Return the (x, y) coordinate for the center point of the cell that contains the specified text.  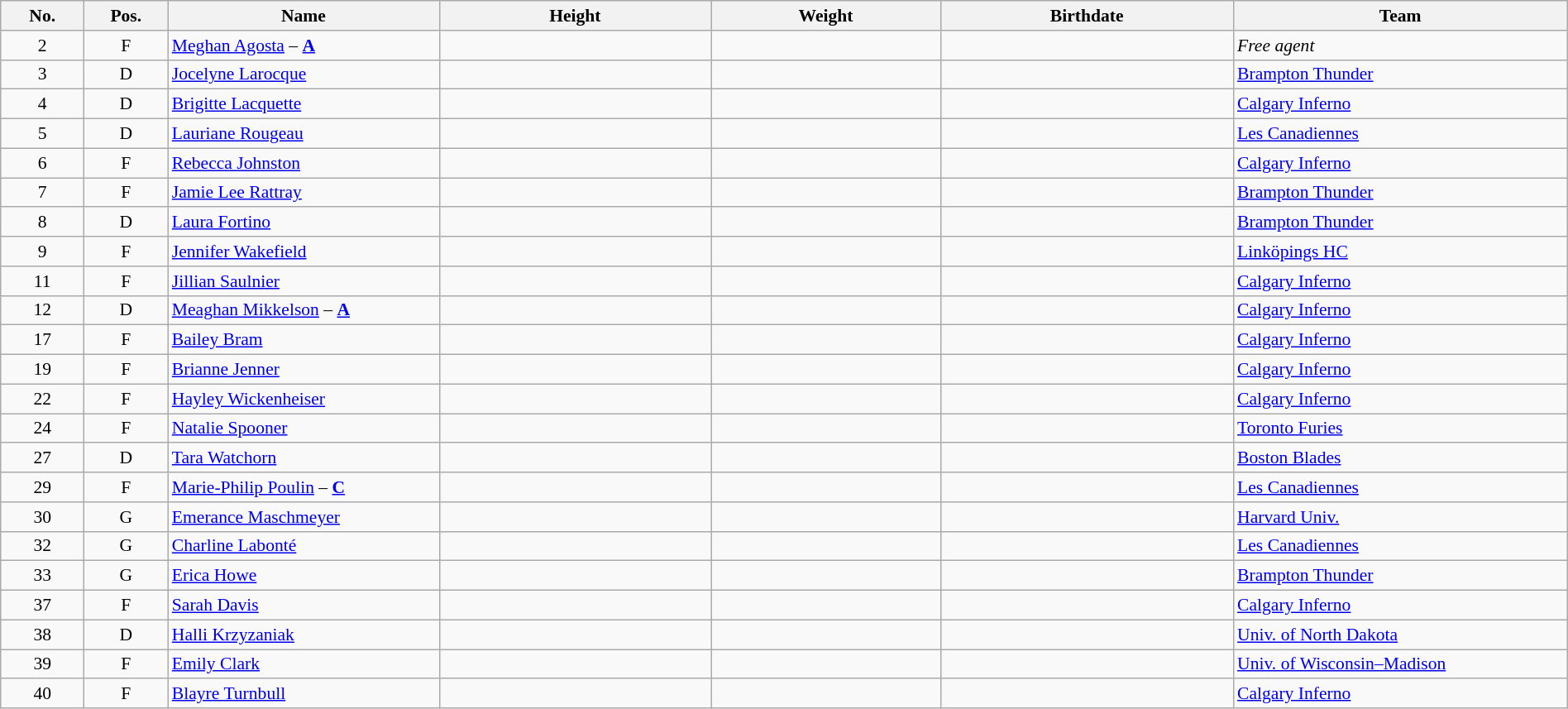
40 (43, 694)
Jennifer Wakefield (304, 252)
2 (43, 46)
38 (43, 635)
Boston Blades (1400, 458)
Birthdate (1087, 16)
22 (43, 399)
Pos. (126, 16)
27 (43, 458)
No. (43, 16)
Erica Howe (304, 576)
3 (43, 74)
39 (43, 664)
Univ. of Wisconsin–Madison (1400, 664)
Linköpings HC (1400, 252)
Tara Watchorn (304, 458)
33 (43, 576)
24 (43, 429)
Bailey Bram (304, 340)
Laura Fortino (304, 223)
11 (43, 281)
9 (43, 252)
Sarah Davis (304, 606)
Toronto Furies (1400, 429)
4 (43, 104)
Brianne Jenner (304, 370)
37 (43, 606)
32 (43, 546)
Team (1400, 16)
Charline Labonté (304, 546)
19 (43, 370)
Blayre Turnbull (304, 694)
Free agent (1400, 46)
Emerance Maschmeyer (304, 517)
Harvard Univ. (1400, 517)
30 (43, 517)
Jillian Saulnier (304, 281)
Meaghan Mikkelson – A (304, 310)
7 (43, 193)
5 (43, 134)
17 (43, 340)
8 (43, 223)
Emily Clark (304, 664)
29 (43, 487)
Jamie Lee Rattray (304, 193)
Height (575, 16)
Marie-Philip Poulin – C (304, 487)
Rebecca Johnston (304, 163)
Lauriane Rougeau (304, 134)
Meghan Agosta – A (304, 46)
Name (304, 16)
Halli Krzyzaniak (304, 635)
Univ. of North Dakota (1400, 635)
Brigitte Lacquette (304, 104)
Hayley Wickenheiser (304, 399)
Jocelyne Larocque (304, 74)
12 (43, 310)
Natalie Spooner (304, 429)
6 (43, 163)
Weight (826, 16)
